Detect which cell encompasses the target text, then output its (X, Y) center coordinate. 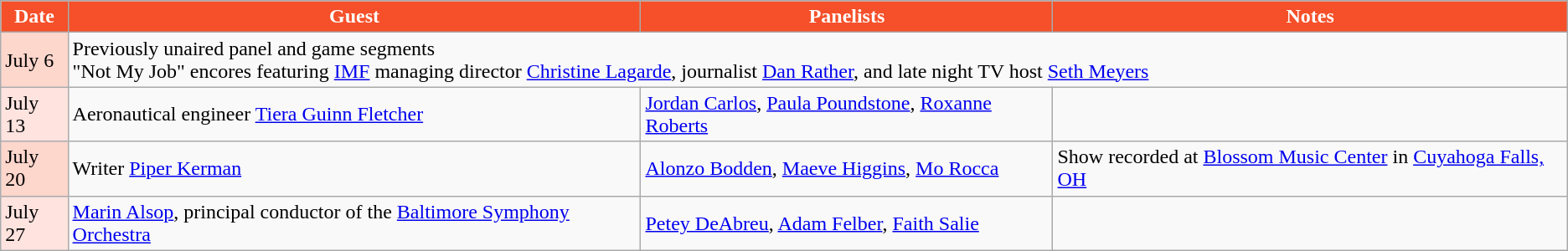
July 13 (34, 114)
Jordan Carlos, Paula Poundstone, Roxanne Roberts (847, 114)
Notes (1310, 17)
July 6 (34, 60)
Marin Alsop, principal conductor of the Baltimore Symphony Orchestra (354, 223)
Guest (354, 17)
Petey DeAbreu, Adam Felber, Faith Salie (847, 223)
Show recorded at Blossom Music Center in Cuyahoga Falls, OH (1310, 169)
July 27 (34, 223)
July 20 (34, 169)
Date (34, 17)
Panelists (847, 17)
Alonzo Bodden, Maeve Higgins, Mo Rocca (847, 169)
Writer Piper Kerman (354, 169)
Aeronautical engineer Tiera Guinn Fletcher (354, 114)
